Detect which cell encompasses the target text, then output its [x, y] center coordinate. 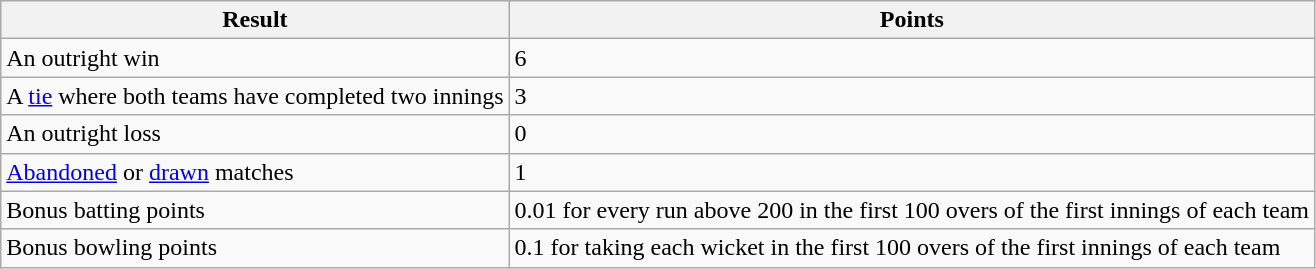
A tie where both teams have completed two innings [255, 96]
6 [912, 58]
An outright win [255, 58]
0 [912, 134]
3 [912, 96]
Abandoned or drawn matches [255, 172]
Points [912, 20]
Result [255, 20]
An outright loss [255, 134]
Bonus bowling points [255, 248]
0.1 for taking each wicket in the first 100 overs of the first innings of each team [912, 248]
1 [912, 172]
Bonus batting points [255, 210]
0.01 for every run above 200 in the first 100 overs of the first innings of each team [912, 210]
